Search for the cell housing the specified text and yield its [x, y] center coordinate. 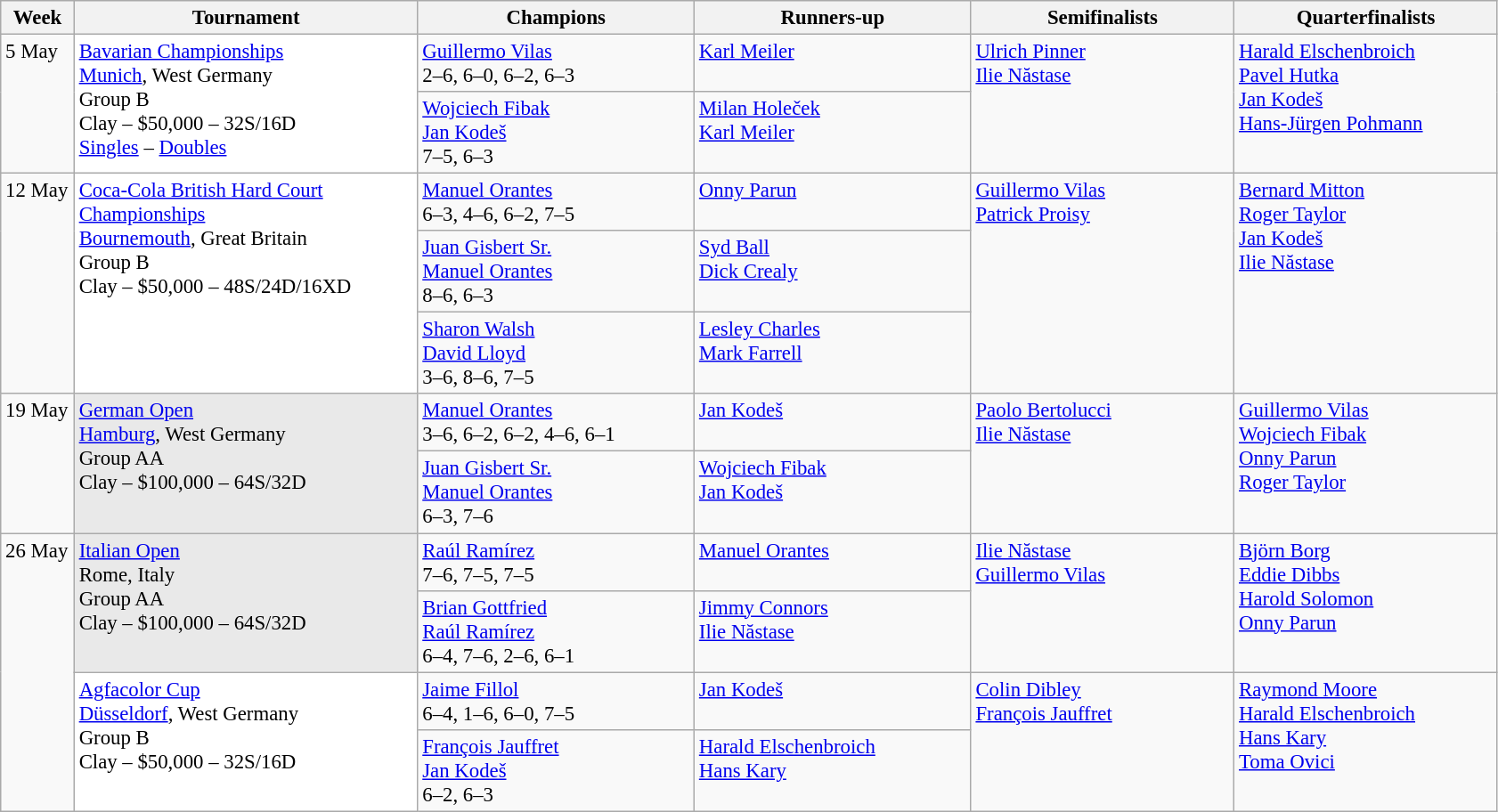
Ilie Năstase Guillermo Vilas [1103, 603]
German Open Hamburg, West Germany Group AA Clay – $100,000 – 64S/32D [246, 463]
Coca-Cola British Hard Court Championships Bournemouth, Great Britain Group B Clay – $50,000 – 48S/24D/16XD [246, 284]
Italian Open Rome, Italy Group AA Clay – $100,000 – 64S/32D [246, 603]
Tournament [246, 18]
Jimmy Connors Ilie Năstase [834, 631]
Guillermo Vilas Patrick Proisy [1103, 284]
Sharon Walsh David Lloyd 3–6, 8–6, 7–5 [556, 353]
Juan Gisbert Sr. Manuel Orantes 8–6, 6–3 [556, 272]
François Jauffret Jan Kodeš 6–2, 6–3 [556, 770]
Paolo Bertolucci Ilie Năstase [1103, 463]
Raúl Ramírez 7–6, 7–5, 7–5 [556, 563]
Jaime Fillol 6–4, 1–6, 6–0, 7–5 [556, 702]
Manuel Orantes 3–6, 6–2, 6–2, 4–6, 6–1 [556, 422]
Harald Elschenbroich Hans Kary [834, 770]
Brian Gottfried Raúl Ramírez 6–4, 7–6, 2–6, 6–1 [556, 631]
Guillermo Vilas 2–6, 6–0, 6–2, 6–3 [556, 64]
Karl Meiler [834, 64]
Wojciech Fibak Jan Kodeš [834, 492]
Juan Gisbert Sr. Manuel Orantes 6–3, 7–6 [556, 492]
Wojciech Fibak Jan Kodeš 7–5, 6–3 [556, 133]
Manuel Orantes 6–3, 4–6, 6–2, 7–5 [556, 203]
Onny Parun [834, 203]
Week [37, 18]
Milan Holeček Karl Meiler [834, 133]
Bavarian Championships Munich, West Germany Group B Clay – $50,000 – 32S/16D Singles – Doubles [246, 104]
12 May [37, 284]
Agfacolor Cup Düsseldorf, West Germany Group B Clay – $50,000 – 32S/16D [246, 742]
5 May [37, 104]
Manuel Orantes [834, 563]
Ulrich Pinner Ilie Năstase [1103, 104]
Syd Ball Dick Crealy [834, 272]
Runners-up [834, 18]
Harald Elschenbroich Pavel Hutka Jan Kodeš Hans-Jürgen Pohmann [1366, 104]
Colin Dibley François Jauffret [1103, 742]
Guillermo Vilas Wojciech Fibak Onny Parun Roger Taylor [1366, 463]
Raymond Moore Harald Elschenbroich Hans Kary Toma Ovici [1366, 742]
Champions [556, 18]
Bernard Mitton Roger Taylor Jan Kodeš Ilie Năstase [1366, 284]
Björn Borg Eddie Dibbs Harold Solomon Onny Parun [1366, 603]
Lesley Charles Mark Farrell [834, 353]
19 May [37, 463]
Semifinalists [1103, 18]
26 May [37, 672]
Quarterfinalists [1366, 18]
